Determine the (X, Y) coordinate at the center of the cell enclosing the given text.  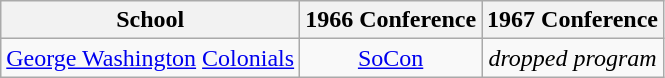
SoCon (391, 58)
George Washington Colonials (150, 58)
1967 Conference (573, 20)
dropped program (573, 58)
1966 Conference (391, 20)
School (150, 20)
